Determine the [X, Y] coordinate at the center of the cell enclosing the given text.  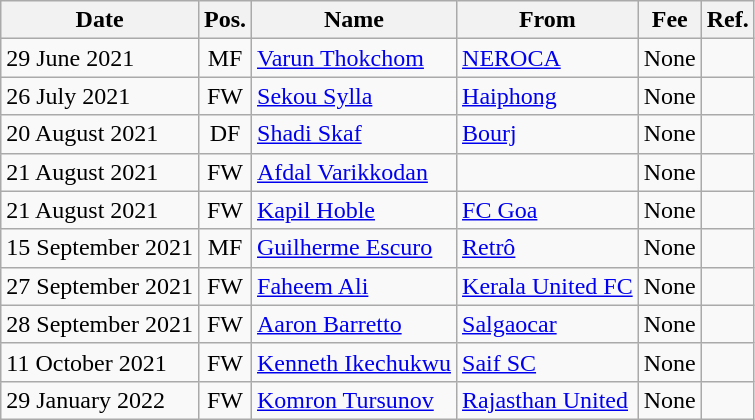
Bourj [548, 134]
NEROCA [548, 58]
Sekou Sylla [354, 96]
Fee [670, 20]
From [548, 20]
Kenneth Ikechukwu [354, 362]
11 October 2021 [100, 362]
Salgaocar [548, 324]
20 August 2021 [100, 134]
29 January 2022 [100, 400]
27 September 2021 [100, 286]
Afdal Varikkodan [354, 172]
28 September 2021 [100, 324]
Varun Thokchom [354, 58]
Shadi Skaf [354, 134]
Pos. [224, 20]
Retrô [548, 248]
Kerala United FC [548, 286]
Aaron Barretto [354, 324]
Rajasthan United [548, 400]
Kapil Hoble [354, 210]
15 September 2021 [100, 248]
29 June 2021 [100, 58]
FC Goa [548, 210]
Name [354, 20]
Saif SC [548, 362]
Komron Tursunov [354, 400]
Date [100, 20]
DF [224, 134]
Haiphong [548, 96]
26 July 2021 [100, 96]
Guilherme Escuro [354, 248]
Faheem Ali [354, 286]
Ref. [728, 20]
